Extract the [X, Y] coordinate from the center of the cell holding the provided text.  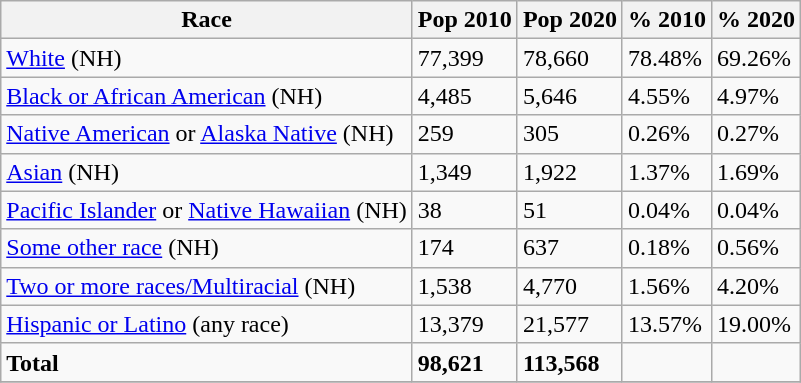
1.37% [666, 172]
4,770 [570, 286]
78.48% [666, 58]
4,485 [464, 96]
1,922 [570, 172]
0.26% [666, 134]
4.55% [666, 96]
259 [464, 134]
77,399 [464, 58]
Pop 2020 [570, 20]
637 [570, 248]
0.56% [756, 248]
Some other race (NH) [207, 248]
Native American or Alaska Native (NH) [207, 134]
0.27% [756, 134]
5,646 [570, 96]
Two or more races/Multiracial (NH) [207, 286]
% 2010 [666, 20]
19.00% [756, 324]
Black or African American (NH) [207, 96]
98,621 [464, 362]
13,379 [464, 324]
1,538 [464, 286]
78,660 [570, 58]
174 [464, 248]
Hispanic or Latino (any race) [207, 324]
1.69% [756, 172]
0.18% [666, 248]
Race [207, 20]
69.26% [756, 58]
% 2020 [756, 20]
21,577 [570, 324]
Asian (NH) [207, 172]
13.57% [666, 324]
White (NH) [207, 58]
Pacific Islander or Native Hawaiian (NH) [207, 210]
38 [464, 210]
Total [207, 362]
305 [570, 134]
Pop 2010 [464, 20]
51 [570, 210]
113,568 [570, 362]
1,349 [464, 172]
4.97% [756, 96]
1.56% [666, 286]
4.20% [756, 286]
